For the text-containing cell, return its midpoint in (X, Y) coordinate format. 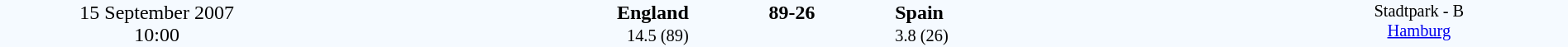
Spain (1082, 12)
14.5 (89) (501, 36)
15 September 200710:00 (157, 23)
Stadtpark - B Hamburg (1419, 23)
89-26 (791, 12)
3.8 (26) (1082, 36)
England (501, 12)
